Detect which cell encompasses the target text, then output its (x, y) center coordinate. 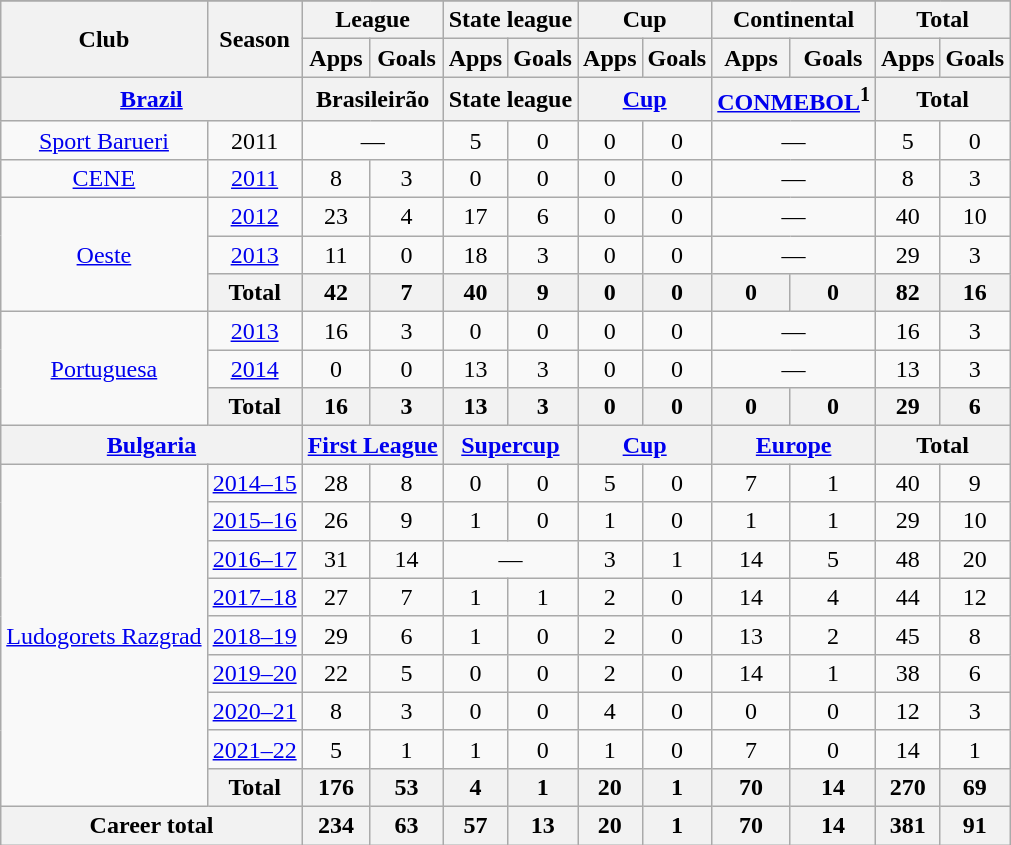
Career total (152, 826)
44 (908, 597)
2019–20 (254, 673)
2012 (254, 217)
69 (975, 787)
26 (336, 521)
42 (336, 293)
48 (908, 559)
234 (336, 826)
2014 (254, 369)
Season (254, 39)
57 (475, 826)
CONMEBOL1 (794, 100)
Sport Barueri (104, 140)
2018–19 (254, 635)
2014–15 (254, 483)
Bulgaria (152, 445)
38 (908, 673)
31 (336, 559)
Continental (794, 20)
2015–16 (254, 521)
381 (908, 826)
23 (336, 217)
Europe (794, 445)
22 (336, 673)
82 (908, 293)
27 (336, 597)
League (372, 20)
270 (908, 787)
Brazil (152, 100)
2017–18 (254, 597)
First League (372, 445)
2020–21 (254, 711)
Ludogorets Razgrad (104, 636)
53 (406, 787)
Supercup (510, 445)
45 (908, 635)
2021–22 (254, 749)
Oeste (104, 255)
Portuguesa (104, 369)
91 (975, 826)
CENE (104, 178)
18 (475, 255)
11 (336, 255)
Club (104, 39)
28 (336, 483)
63 (406, 826)
Brasileirão (372, 100)
176 (336, 787)
2016–17 (254, 559)
17 (475, 217)
